Capture the cell that displays the provided text and extract its (X, Y) central coordinate. 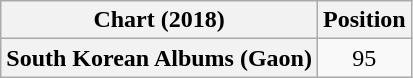
95 (364, 58)
Chart (2018) (160, 20)
Position (364, 20)
South Korean Albums (Gaon) (160, 58)
